From the cell containing the given text, extract its center point as (x, y) coordinate. 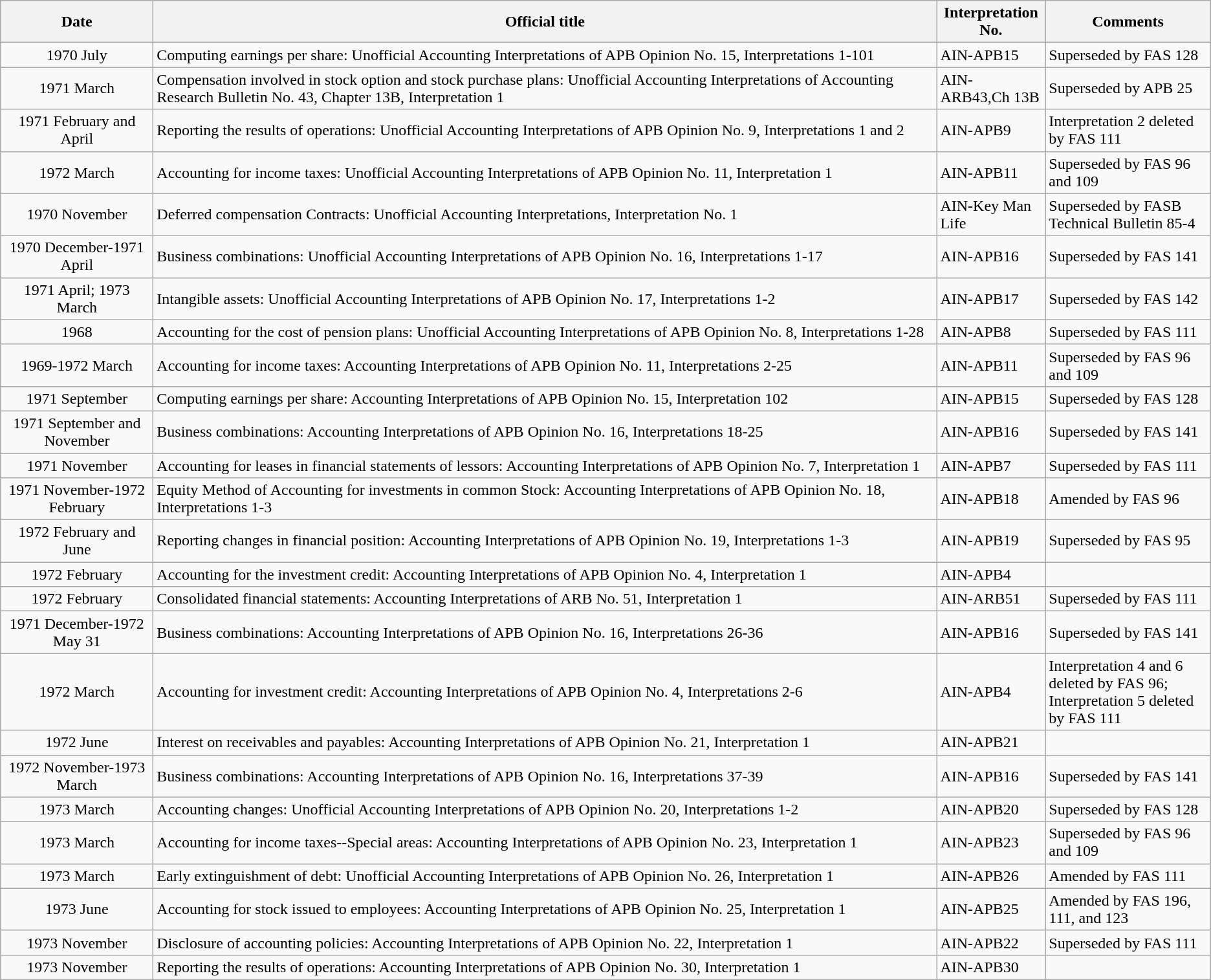
1968 (77, 332)
AIN-APB25 (991, 909)
AIN-ARB43,Ch 13B (991, 88)
Accounting for stock issued to employees: Accounting Interpretations of APB Opinion No. 25, Interpretation 1 (545, 909)
1970 December-1971 April (77, 256)
AIN-APB8 (991, 332)
AIN-APB22 (991, 942)
Interest on receivables and payables: Accounting Interpretations of APB Opinion No. 21, Interpretation 1 (545, 743)
Accounting for income taxes--Special areas: Accounting Interpretations of APB Opinion No. 23, Interpretation 1 (545, 842)
1970 November (77, 215)
Computing earnings per share: Accounting Interpretations of APB Opinion No. 15, Interpretation 102 (545, 398)
AIN-APB20 (991, 809)
1973 June (77, 909)
1971 September (77, 398)
1971 September and November (77, 432)
1970 July (77, 55)
Comments (1128, 22)
AIN-APB30 (991, 967)
Accounting for leases in financial statements of lessors: Accounting Interpretations of APB Opinion No. 7, Interpretation 1 (545, 465)
AIN-APB23 (991, 842)
Official title (545, 22)
Accounting for income taxes: Unofficial Accounting Interpretations of APB Opinion No. 11, Interpretation 1 (545, 172)
Interpretation No. (991, 22)
AIN-APB19 (991, 541)
Consolidated financial statements: Accounting Interpretations of ARB No. 51, Interpretation 1 (545, 599)
Business combinations: Accounting Interpretations of APB Opinion No. 16, Interpretations 18-25 (545, 432)
AIN-APB18 (991, 499)
AIN-APB26 (991, 876)
Reporting the results of operations: Unofficial Accounting Interpretations of APB Opinion No. 9, Interpretations 1 and 2 (545, 131)
Accounting changes: Unofficial Accounting Interpretations of APB Opinion No. 20, Interpretations 1-2 (545, 809)
AIN-Key Man Life (991, 215)
Superseded by FAS 95 (1128, 541)
1972 June (77, 743)
Reporting the results of operations: Accounting Interpretations of APB Opinion No. 30, Interpretation 1 (545, 967)
Deferred compensation Contracts: Unofficial Accounting Interpretations, Interpretation No. 1 (545, 215)
Computing earnings per share: Unofficial Accounting Interpretations of APB Opinion No. 15, Interpretations 1-101 (545, 55)
1971 November (77, 465)
Early extinguishment of debt: Unofficial Accounting Interpretations of APB Opinion No. 26, Interpretation 1 (545, 876)
Amended by FAS 196, 111, and 123 (1128, 909)
1969-1972 March (77, 365)
Accounting for income taxes: Accounting Interpretations of APB Opinion No. 11, Interpretations 2-25 (545, 365)
Date (77, 22)
AIN-APB7 (991, 465)
1971 February and April (77, 131)
1972 February and June (77, 541)
AIN-APB17 (991, 299)
Accounting for the investment credit: Accounting Interpretations of APB Opinion No. 4, Interpretation 1 (545, 574)
1971 April; 1973 March (77, 299)
1971 March (77, 88)
Superseded by FAS 142 (1128, 299)
Amended by FAS 96 (1128, 499)
Accounting for the cost of pension plans: Unofficial Accounting Interpretations of APB Opinion No. 8, Interpretations 1-28 (545, 332)
Interpretation 4 and 6 deleted by FAS 96; Interpretation 5 deleted by FAS 111 (1128, 692)
AIN-ARB51 (991, 599)
Superseded by APB 25 (1128, 88)
1971 December-1972 May 31 (77, 633)
Superseded by FASB Technical Bulletin 85-4 (1128, 215)
Amended by FAS 111 (1128, 876)
Business combinations: Unofficial Accounting Interpretations of APB Opinion No. 16, Interpretations 1-17 (545, 256)
Business combinations: Accounting Interpretations of APB Opinion No. 16, Interpretations 37-39 (545, 776)
1972 November-1973 March (77, 776)
AIN-APB9 (991, 131)
AIN-APB21 (991, 743)
Intangible assets: Unofficial Accounting Interpretations of APB Opinion No. 17, Interpretations 1-2 (545, 299)
1971 November-1972 February (77, 499)
Interpretation 2 deleted by FAS 111 (1128, 131)
Disclosure of accounting policies: Accounting Interpretations of APB Opinion No. 22, Interpretation 1 (545, 942)
Business combinations: Accounting Interpretations of APB Opinion No. 16, Interpretations 26-36 (545, 633)
Equity Method of Accounting for investments in common Stock: Accounting Interpretations of APB Opinion No. 18, Interpretations 1-3 (545, 499)
Accounting for investment credit: Accounting Interpretations of APB Opinion No. 4, Interpretations 2-6 (545, 692)
Reporting changes in financial position: Accounting Interpretations of APB Opinion No. 19, Interpretations 1-3 (545, 541)
